Output the [X, Y] coordinate of the center of the cell containing the given text.  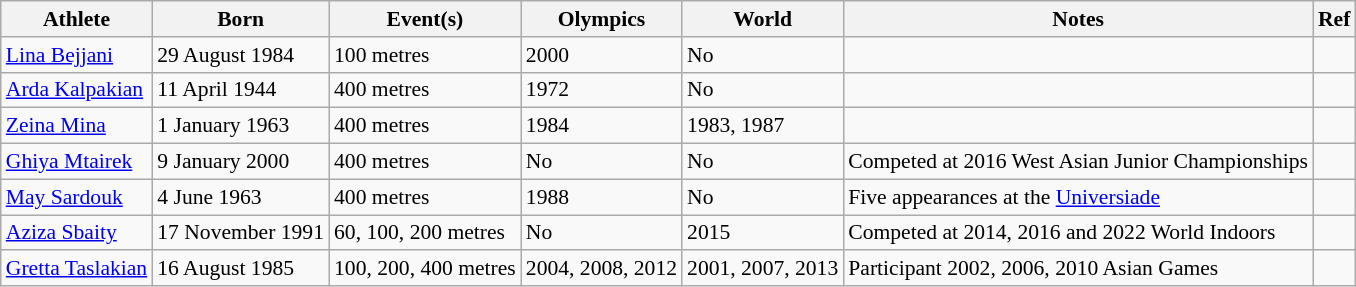
2001, 2007, 2013 [762, 269]
Aziza Sbaity [76, 233]
16 August 1985 [240, 269]
Participant 2002, 2006, 2010 Asian Games [1078, 269]
1 January 1963 [240, 126]
Notes [1078, 19]
Ref [1334, 19]
Gretta Taslakian [76, 269]
Olympics [602, 19]
Arda Kalpakian [76, 90]
Born [240, 19]
Five appearances at the Universiade [1078, 197]
9 January 2000 [240, 162]
Lina Bejjani [76, 55]
Competed at 2016 West Asian Junior Championships [1078, 162]
4 June 1963 [240, 197]
Athlete [76, 19]
29 August 1984 [240, 55]
100, 200, 400 metres [425, 269]
May Sardouk [76, 197]
17 November 1991 [240, 233]
1984 [602, 126]
Event(s) [425, 19]
Ghiya Mtairek [76, 162]
1972 [602, 90]
World [762, 19]
2000 [602, 55]
11 April 1944 [240, 90]
1983, 1987 [762, 126]
1988 [602, 197]
100 metres [425, 55]
2004, 2008, 2012 [602, 269]
60, 100, 200 metres [425, 233]
Zeina Mina [76, 126]
2015 [762, 233]
Competed at 2014, 2016 and 2022 World Indoors [1078, 233]
